For the text-containing cell, return its midpoint in [x, y] coordinate format. 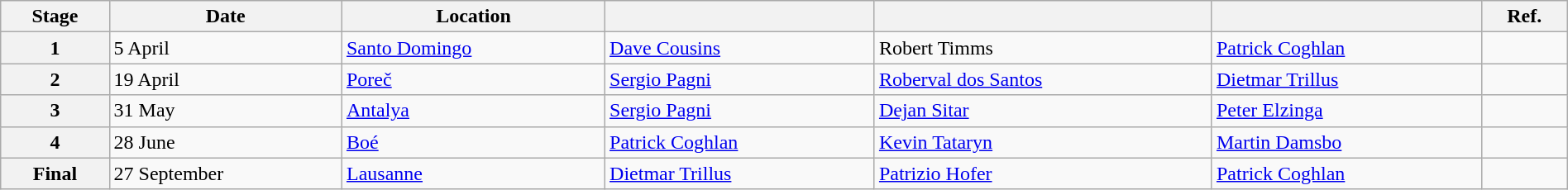
31 May [225, 111]
Roberval dos Santos [1043, 79]
1 [55, 48]
Stage [55, 17]
Date [225, 17]
Boé [473, 142]
19 April [225, 79]
Lausanne [473, 173]
Santo Domingo [473, 48]
27 September [225, 173]
Poreč [473, 79]
4 [55, 142]
5 April [225, 48]
Robert Timms [1043, 48]
Final [55, 173]
Martin Damsbo [1346, 142]
Peter Elzinga [1346, 111]
Dave Cousins [740, 48]
Antalya [473, 111]
Kevin Tataryn [1043, 142]
Location [473, 17]
3 [55, 111]
Dejan Sitar [1043, 111]
Ref. [1524, 17]
Patrizio Hofer [1043, 173]
2 [55, 79]
28 June [225, 142]
